From the cell containing the given text, extract its center point as [x, y] coordinate. 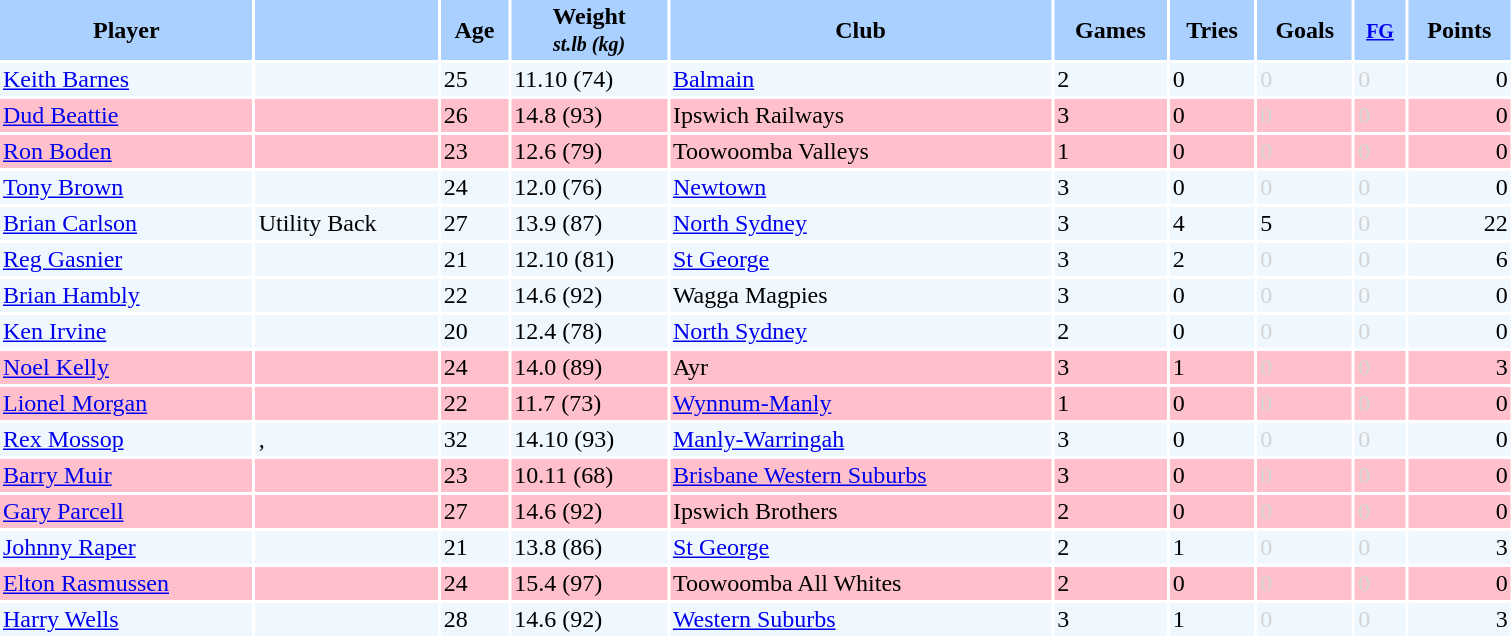
Utility Back [347, 224]
Lionel Morgan [126, 404]
Noel Kelly [126, 368]
Newtown [860, 188]
5 [1304, 224]
10.11 (68) [589, 476]
14.0 (89) [589, 368]
12.0 (76) [589, 188]
Games [1110, 30]
Brian Carlson [126, 224]
Ipswich Brothers [860, 512]
Brisbane Western Suburbs [860, 476]
Toowoomba All Whites [860, 584]
Tries [1212, 30]
12.4 (78) [589, 332]
Barry Muir [126, 476]
20 [475, 332]
32 [475, 440]
Tony Brown [126, 188]
Ron Boden [126, 152]
Johnny Raper [126, 548]
12.6 (79) [589, 152]
Goals [1304, 30]
Points [1460, 30]
4 [1212, 224]
Wagga Magpies [860, 296]
Ken Irvine [126, 332]
13.9 (87) [589, 224]
Balmain [860, 80]
14.8 (93) [589, 116]
Rex Mossop [126, 440]
, [347, 440]
Reg Gasnier [126, 260]
FG [1380, 30]
11.10 (74) [589, 80]
12.10 (81) [589, 260]
15.4 (97) [589, 584]
Dud Beattie [126, 116]
11.7 (73) [589, 404]
14.10 (93) [589, 440]
Keith Barnes [126, 80]
Western Suburbs [860, 620]
25 [475, 80]
Weightst.lb (kg) [589, 30]
Brian Hambly [126, 296]
13.8 (86) [589, 548]
Manly-Warringah [860, 440]
Age [475, 30]
Ipswich Railways [860, 116]
Elton Rasmussen [126, 584]
Harry Wells [126, 620]
26 [475, 116]
6 [1460, 260]
Club [860, 30]
Gary Parcell [126, 512]
Toowoomba Valleys [860, 152]
Wynnum-Manly [860, 404]
28 [475, 620]
Player [126, 30]
Ayr [860, 368]
